Identify which cell holds the provided text, then report its (X, Y) central coordinate. 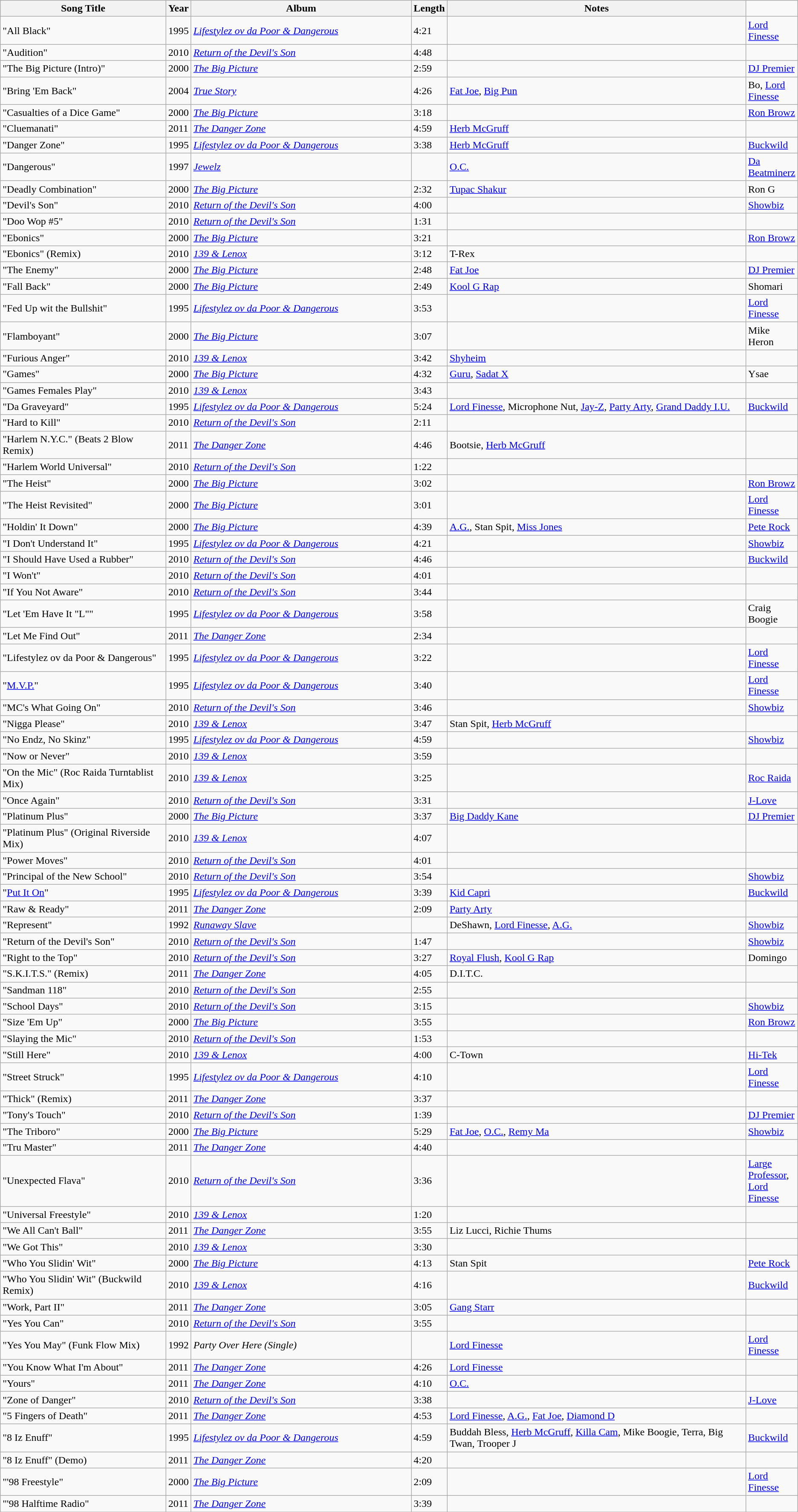
3:43 (429, 390)
3:54 (429, 877)
"'98 Halftime Radio" (83, 1504)
Fat Joe, Big Pun (596, 90)
3:05 (429, 1307)
"I Should Have Used a Rubber" (83, 560)
"Dangerous" (83, 167)
Party Arty (596, 909)
Stan Spit (596, 1263)
"Power Moves" (83, 860)
3:46 (429, 707)
Song Title (83, 9)
"Ebonics" (Remix) (83, 254)
"Zone of Danger" (83, 1399)
1:53 (429, 1039)
3:44 (429, 592)
4:39 (429, 527)
"The Heist" (83, 483)
"Universal Freestyle" (83, 1215)
"Yes You Can" (83, 1323)
3:47 (429, 724)
"Right to the Top" (83, 958)
Ron G (772, 189)
Roc Raida (772, 778)
"Ebonics" (83, 237)
"Yes You May" (Funk Flow Mix) (83, 1345)
5:24 (429, 407)
"Sandman 118" (83, 990)
Fat Joe, O.C., Remy Ma (596, 1131)
"Fed Up wit the Bullshit" (83, 309)
"Who You Slidin' Wit" (83, 1263)
"I Won't" (83, 576)
"Let Me Find Out" (83, 636)
2:49 (429, 286)
4:53 (429, 1416)
2:59 (429, 69)
"The Triboro" (83, 1131)
"We Got This" (83, 1247)
"School Days" (83, 1006)
3:12 (429, 254)
3:22 (429, 658)
Shyheim (596, 358)
"We All Can't Ball" (83, 1231)
3:59 (429, 756)
Bootsie, Herb McGruff (596, 445)
2:32 (429, 189)
Lord Finesse, A.G., Fat Joe, Diamond D (596, 1416)
3:18 (429, 113)
"Harlem N.Y.C." (Beats 2 Blow Remix) (83, 445)
D.I.T.C. (596, 974)
1:22 (429, 467)
"8 Iz Enuff" (83, 1438)
"Slaying the Mic" (83, 1039)
"Deadly Combination" (83, 189)
Ysae (772, 374)
"Let 'Em Have It "L"" (83, 614)
Fat Joe (596, 270)
Royal Flush, Kool G Rap (596, 958)
1997 (178, 167)
4:32 (429, 374)
Length (429, 9)
"Street Struck" (83, 1076)
Lord Finesse, Microphone Nut, Jay-Z, Party Arty, Grand Daddy I.U. (596, 407)
3:40 (429, 685)
"Doo Wop #5" (83, 221)
"Work, Part II" (83, 1307)
1:47 (429, 941)
"Flamboyant" (83, 336)
"If You Not Aware" (83, 592)
1:20 (429, 1215)
"Harlem World Universal" (83, 467)
"Danger Zone" (83, 145)
"Represent" (83, 925)
"Platinum Plus" (Original Riverside Mix) (83, 838)
Guru, Sadat X (596, 374)
C-Town (596, 1055)
"Now or Never" (83, 756)
Tupac Shakur (596, 189)
4:05 (429, 974)
3:30 (429, 1247)
Mike Heron (772, 336)
"Holdin' It Down" (83, 527)
3:07 (429, 336)
Large Professor, Lord Finesse (772, 1181)
"Casualties of a Dice Game" (83, 113)
Hi-Tek (772, 1055)
Bo, Lord Finesse (772, 90)
"Thick" (Remix) (83, 1099)
"Da Graveyard" (83, 407)
Notes (596, 9)
"Cluemanati" (83, 129)
Party Over Here (Single) (301, 1345)
"MC's What Going On" (83, 707)
"Once Again" (83, 800)
"Audition" (83, 52)
3:01 (429, 505)
"Platinum Plus" (83, 816)
4:48 (429, 52)
"Raw & Ready" (83, 909)
Kool G Rap (596, 286)
Buddah Bless, Herb McGruff, Killa Cam, Mike Boogie, Terra, Big Twan, Trooper J (596, 1438)
3:58 (429, 614)
3:02 (429, 483)
1:39 (429, 1115)
3:42 (429, 358)
"All Black" (83, 31)
"5 Fingers of Death" (83, 1416)
"No Endz, No Skinz" (83, 740)
"The Heist Revisited" (83, 505)
A.G., Stan Spit, Miss Jones (596, 527)
True Story (301, 90)
Craig Boogie (772, 614)
"Size 'Em Up" (83, 1022)
Shomari (772, 286)
Gang Starr (596, 1307)
"Nigga Please" (83, 724)
3:36 (429, 1181)
"Hard to Kill" (83, 423)
Liz Lucci, Richie Thums (596, 1231)
"Return of the Devil's Son" (83, 941)
3:25 (429, 778)
Jewelz (301, 167)
3:21 (429, 237)
"Principal of the New School" (83, 877)
2004 (178, 90)
2:11 (429, 423)
"S.K.I.T.S." (Remix) (83, 974)
"M.V.P." (83, 685)
Big Daddy Kane (596, 816)
5:29 (429, 1131)
"Games" (83, 374)
"You Know What I'm About" (83, 1367)
"I Don't Understand It" (83, 543)
4:16 (429, 1285)
"Tony's Touch" (83, 1115)
"Lifestylez ov da Poor & Dangerous" (83, 658)
"Games Females Play" (83, 390)
Da Beatminerz (772, 167)
"Bring 'Em Back" (83, 90)
2:55 (429, 990)
Kid Capri (596, 893)
T-Rex (596, 254)
4:20 (429, 1460)
"Who You Slidin' Wit" (Buckwild Remix) (83, 1285)
1:31 (429, 221)
"Devil's Son" (83, 205)
Year (178, 9)
"Unexpected Flava" (83, 1181)
"Fall Back" (83, 286)
"Put It On" (83, 893)
3:31 (429, 800)
Domingo (772, 958)
3:15 (429, 1006)
4:07 (429, 838)
DeShawn, Lord Finesse, A.G. (596, 925)
Album (301, 9)
3:53 (429, 309)
3:27 (429, 958)
4:13 (429, 1263)
Stan Spit, Herb McGruff (596, 724)
2:34 (429, 636)
2:48 (429, 270)
Runaway Slave (301, 925)
"On the Mic" (Roc Raida Turntablist Mix) (83, 778)
"The Big Picture (Intro)" (83, 69)
"Furious Anger" (83, 358)
"'98 Freestyle" (83, 1482)
"8 Iz Enuff" (Demo) (83, 1460)
"The Enemy" (83, 270)
4:40 (429, 1148)
"Yours" (83, 1383)
"Tru Master" (83, 1148)
"Still Here" (83, 1055)
